Scan for the cell matching the given text and deliver its (X, Y) coordinate at center. 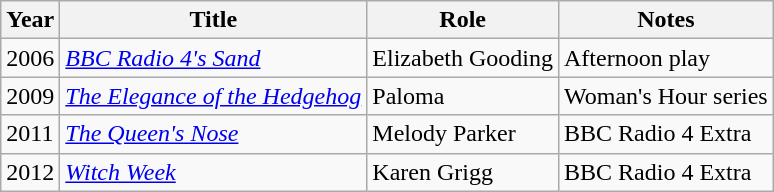
Woman's Hour series (666, 96)
The Elegance of the Hedgehog (214, 96)
2011 (30, 134)
2009 (30, 96)
Notes (666, 20)
Paloma (463, 96)
The Queen's Nose (214, 134)
2012 (30, 172)
Afternoon play (666, 58)
Karen Grigg (463, 172)
BBC Radio 4's Sand (214, 58)
Elizabeth Gooding (463, 58)
Role (463, 20)
2006 (30, 58)
Melody Parker (463, 134)
Year (30, 20)
Title (214, 20)
Witch Week (214, 172)
